Provide the [x, y] coordinate of the cell's center where the given text is located.  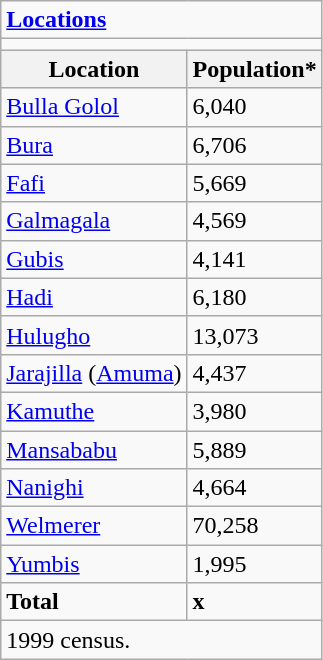
Nanighi [94, 488]
Hadi [94, 297]
Welmerer [94, 526]
5,889 [254, 449]
Mansababu [94, 449]
x [254, 602]
6,706 [254, 145]
Kamuthe [94, 411]
Yumbis [94, 564]
1999 census. [162, 640]
Locations [162, 20]
Jarajilla (Amuma) [94, 373]
Gubis [94, 259]
1,995 [254, 564]
4,664 [254, 488]
6,180 [254, 297]
6,040 [254, 107]
4,437 [254, 373]
Location [94, 69]
Population* [254, 69]
3,980 [254, 411]
Fafi [94, 183]
Bura [94, 145]
Total [94, 602]
Hulugho [94, 335]
4,141 [254, 259]
4,569 [254, 221]
Galmagala [94, 221]
5,669 [254, 183]
Bulla Golol [94, 107]
70,258 [254, 526]
13,073 [254, 335]
